Pinpoint the cell where the given text exists, returning its [X, Y] midpoint coordinate. 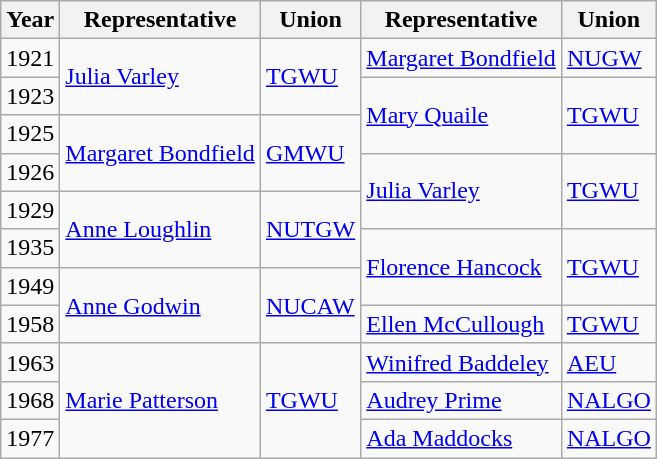
1925 [30, 134]
1963 [30, 362]
Florence Hancock [462, 267]
1977 [30, 438]
Audrey Prime [462, 400]
Anne Godwin [160, 305]
1949 [30, 286]
AEU [608, 362]
Marie Patterson [160, 400]
Ada Maddocks [462, 438]
NUTGW [310, 229]
1929 [30, 210]
Anne Loughlin [160, 229]
1921 [30, 58]
NUGW [608, 58]
1926 [30, 172]
Ellen McCullough [462, 324]
Mary Quaile [462, 115]
1923 [30, 96]
NUCAW [310, 305]
Winifred Baddeley [462, 362]
1968 [30, 400]
1958 [30, 324]
1935 [30, 248]
GMWU [310, 153]
Year [30, 20]
